Capture the cell that displays the provided text and extract its [X, Y] central coordinate. 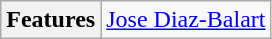
Features [51, 20]
Jose Diaz-Balart [186, 20]
